For the text-containing cell, return its midpoint in (X, Y) coordinate format. 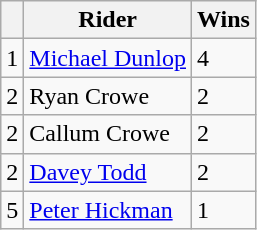
5 (12, 210)
Davey Todd (108, 172)
Callum Crowe (108, 134)
Ryan Crowe (108, 96)
4 (224, 58)
Rider (108, 20)
Peter Hickman (108, 210)
Michael Dunlop (108, 58)
Wins (224, 20)
